Locate the cell with the specified text and output its [x, y] center coordinate. 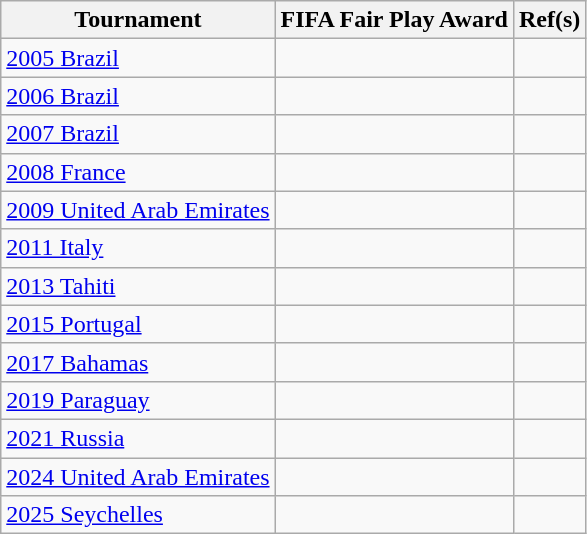
2019 Paraguay [138, 400]
2006 Brazil [138, 96]
2008 France [138, 172]
2017 Bahamas [138, 362]
FIFA Fair Play Award [394, 20]
Ref(s) [549, 20]
Tournament [138, 20]
2024 United Arab Emirates [138, 477]
2025 Seychelles [138, 515]
2015 Portugal [138, 324]
2007 Brazil [138, 134]
2013 Tahiti [138, 286]
2009 United Arab Emirates [138, 210]
2011 Italy [138, 248]
2005 Brazil [138, 58]
2021 Russia [138, 438]
